Return the [X, Y] coordinate for the center point of the cell that contains the specified text.  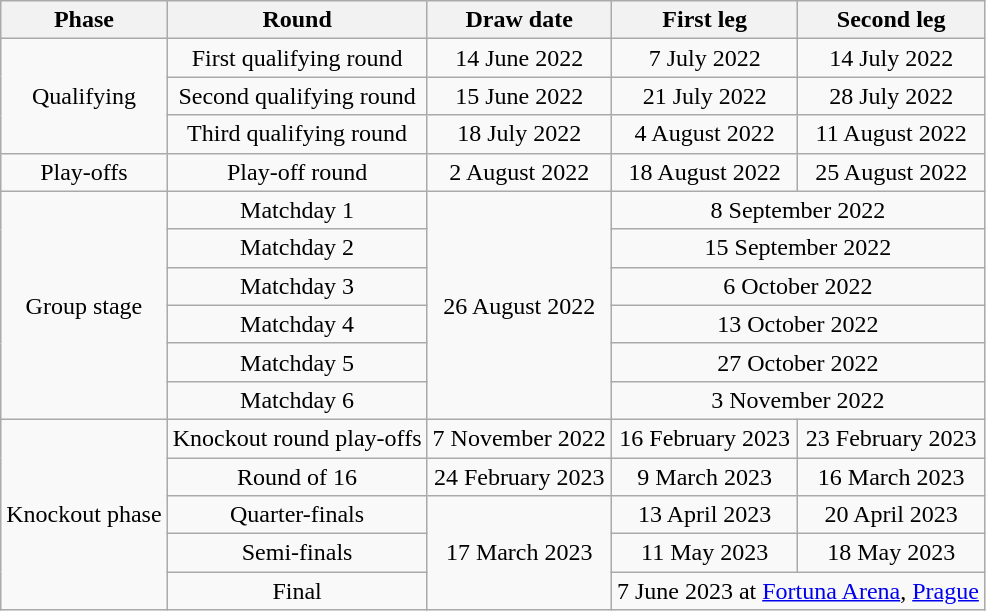
13 April 2023 [704, 515]
11 May 2023 [704, 553]
18 August 2022 [704, 172]
4 August 2022 [704, 134]
3 November 2022 [798, 400]
24 February 2023 [519, 477]
18 July 2022 [519, 134]
16 February 2023 [704, 438]
First leg [704, 20]
Knockout phase [84, 514]
9 March 2023 [704, 477]
15 June 2022 [519, 96]
Matchday 6 [297, 400]
7 June 2023 at Fortuna Arena, Prague [798, 591]
Knockout round play-offs [297, 438]
8 September 2022 [798, 210]
Third qualifying round [297, 134]
Semi-finals [297, 553]
20 April 2023 [892, 515]
7 November 2022 [519, 438]
Round [297, 20]
6 October 2022 [798, 286]
Qualifying [84, 96]
11 August 2022 [892, 134]
14 July 2022 [892, 58]
Group stage [84, 305]
28 July 2022 [892, 96]
7 July 2022 [704, 58]
Quarter-finals [297, 515]
16 March 2023 [892, 477]
27 October 2022 [798, 362]
First qualifying round [297, 58]
Matchday 3 [297, 286]
26 August 2022 [519, 305]
Matchday 1 [297, 210]
13 October 2022 [798, 324]
14 June 2022 [519, 58]
21 July 2022 [704, 96]
23 February 2023 [892, 438]
Draw date [519, 20]
2 August 2022 [519, 172]
Second leg [892, 20]
Matchday 2 [297, 248]
Play-off round [297, 172]
17 March 2023 [519, 553]
25 August 2022 [892, 172]
Matchday 5 [297, 362]
Matchday 4 [297, 324]
18 May 2023 [892, 553]
15 September 2022 [798, 248]
Play-offs [84, 172]
Phase [84, 20]
Final [297, 591]
Second qualifying round [297, 96]
Round of 16 [297, 477]
